Find where the given text appears and provide that cell's center as (x, y) coordinate. 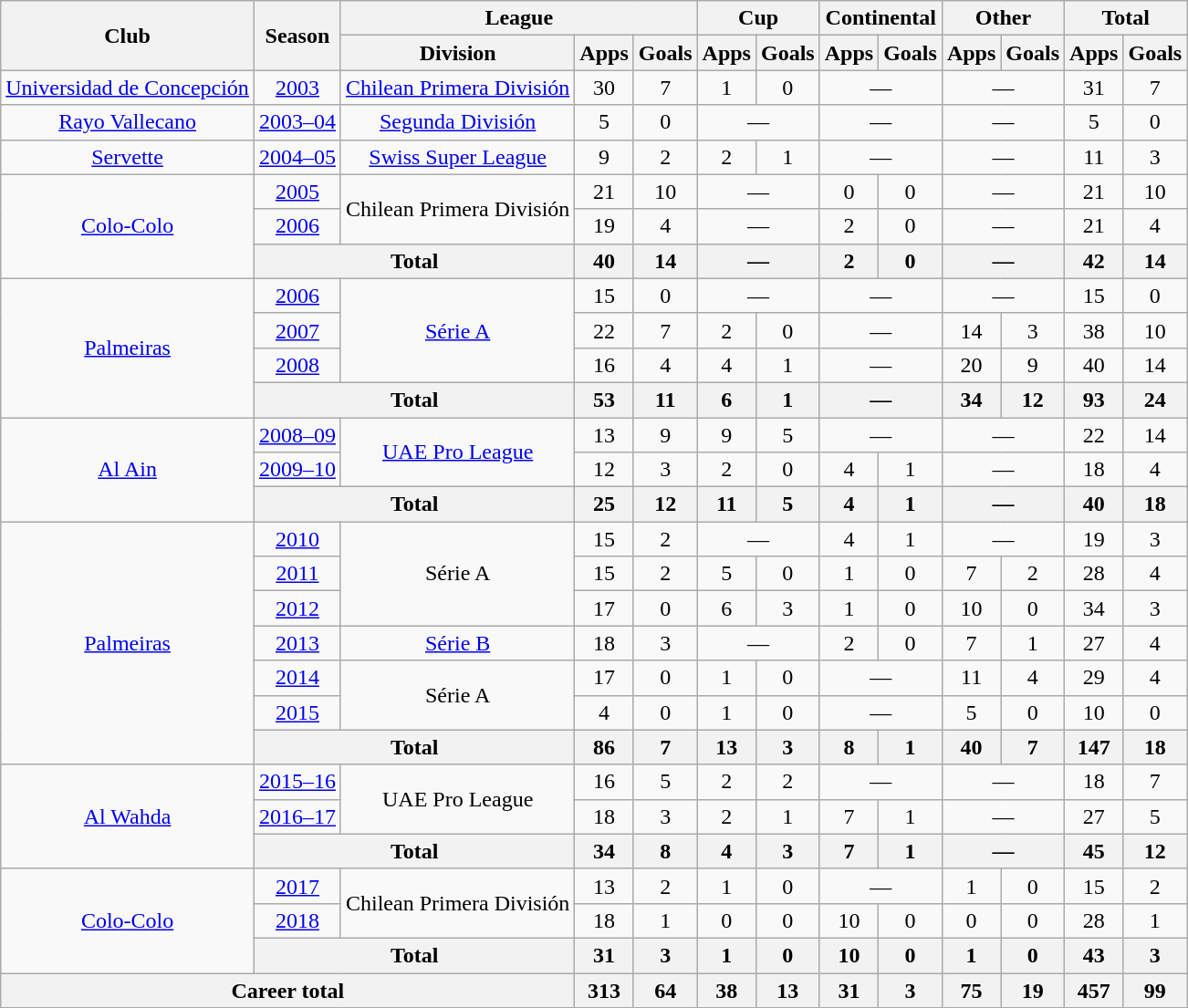
Division (457, 53)
2011 (297, 574)
League (518, 18)
Segunda División (457, 122)
2017 (297, 886)
Al Wahda (128, 816)
64 (665, 990)
53 (604, 400)
43 (1094, 955)
Servette (128, 157)
2012 (297, 608)
Série B (457, 643)
Universidad de Concepción (128, 88)
Cup (758, 18)
42 (1094, 261)
2004–05 (297, 157)
2003–04 (297, 122)
20 (971, 365)
2010 (297, 539)
457 (1094, 990)
99 (1155, 990)
29 (1094, 678)
25 (604, 504)
2008 (297, 365)
2005 (297, 192)
2008–09 (297, 435)
86 (604, 747)
Other (1003, 18)
Career total (288, 990)
Continental (881, 18)
93 (1094, 400)
2013 (297, 643)
2015 (297, 712)
Season (297, 36)
75 (971, 990)
2018 (297, 920)
24 (1155, 400)
147 (1094, 747)
45 (1094, 851)
Al Ain (128, 470)
313 (604, 990)
2009–10 (297, 470)
2007 (297, 330)
2003 (297, 88)
30 (604, 88)
2016–17 (297, 816)
Rayo Vallecano (128, 122)
2015–16 (297, 782)
Swiss Super League (457, 157)
Club (128, 36)
2014 (297, 678)
